Output the (x, y) coordinate of the center of the cell containing the given text.  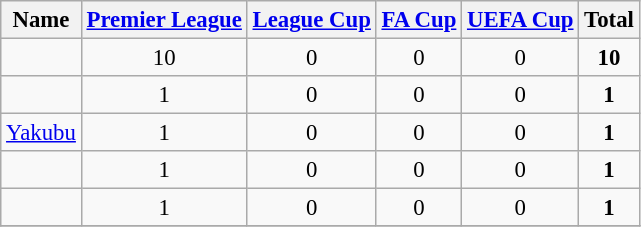
Premier League (164, 20)
Yakubu (41, 133)
FA Cup (419, 20)
League Cup (312, 20)
Total (609, 20)
UEFA Cup (520, 20)
Name (41, 20)
